Search for the cell housing the specified text and yield its [x, y] center coordinate. 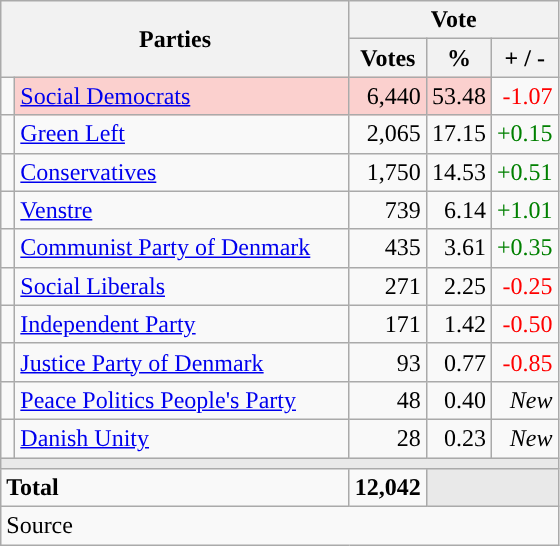
Source [280, 526]
Social Democrats [182, 96]
Communist Party of Denmark [182, 248]
6.14 [458, 210]
Venstre [182, 210]
-1.07 [524, 96]
2,065 [388, 134]
Vote [454, 20]
3.61 [458, 248]
1,750 [388, 172]
Danish Unity [182, 438]
53.48 [458, 96]
+0.35 [524, 248]
+1.01 [524, 210]
93 [388, 362]
Justice Party of Denmark [182, 362]
6,440 [388, 96]
28 [388, 438]
-0.50 [524, 324]
Independent Party [182, 324]
12,042 [388, 488]
271 [388, 286]
0.40 [458, 400]
14.53 [458, 172]
0.23 [458, 438]
435 [388, 248]
% [458, 58]
Conservatives [182, 172]
2.25 [458, 286]
48 [388, 400]
Green Left [182, 134]
171 [388, 324]
Peace Politics People's Party [182, 400]
-0.25 [524, 286]
739 [388, 210]
0.77 [458, 362]
Votes [388, 58]
Parties [176, 39]
Total [176, 488]
+0.51 [524, 172]
17.15 [458, 134]
1.42 [458, 324]
+ / - [524, 58]
+0.15 [524, 134]
-0.85 [524, 362]
Social Liberals [182, 286]
